Find where the given text appears and provide that cell's center as [X, Y] coordinate. 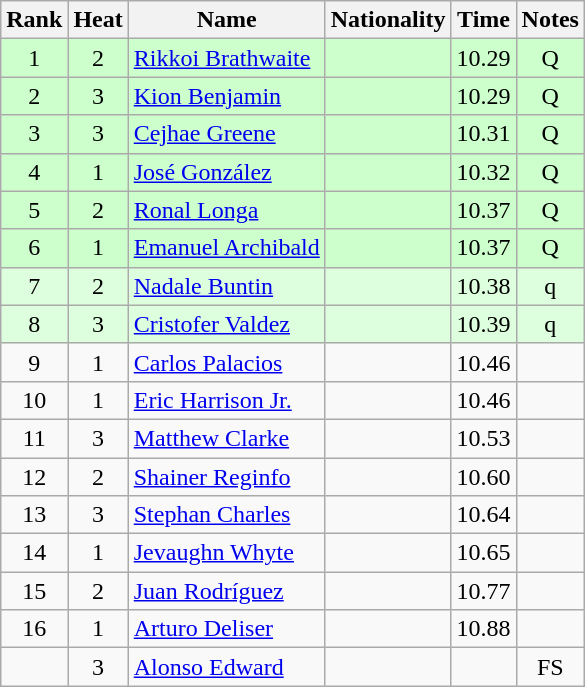
Name [226, 20]
Eric Harrison Jr. [226, 400]
Shainer Reginfo [226, 477]
10.39 [484, 324]
10.60 [484, 477]
Jevaughn Whyte [226, 553]
10.65 [484, 553]
10.64 [484, 515]
10.77 [484, 591]
FS [550, 667]
Rikkoi Brathwaite [226, 58]
Arturo Deliser [226, 629]
10.53 [484, 438]
Kion Benjamin [226, 96]
9 [34, 362]
Carlos Palacios [226, 362]
Nadale Buntin [226, 286]
12 [34, 477]
10 [34, 400]
10.32 [484, 172]
Cejhae Greene [226, 134]
Emanuel Archibald [226, 248]
10.31 [484, 134]
Time [484, 20]
Heat [98, 20]
15 [34, 591]
6 [34, 248]
José González [226, 172]
13 [34, 515]
Ronal Longa [226, 210]
Nationality [388, 20]
5 [34, 210]
4 [34, 172]
Stephan Charles [226, 515]
10.88 [484, 629]
Notes [550, 20]
7 [34, 286]
10.38 [484, 286]
8 [34, 324]
14 [34, 553]
16 [34, 629]
Alonso Edward [226, 667]
11 [34, 438]
Juan Rodríguez [226, 591]
Matthew Clarke [226, 438]
Cristofer Valdez [226, 324]
Rank [34, 20]
